Find where the given text appears and provide that cell's center as (X, Y) coordinate. 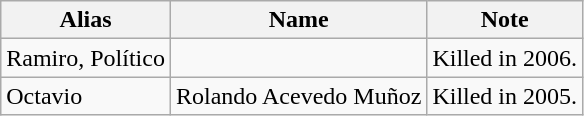
Octavio (86, 96)
Name (298, 20)
Alias (86, 20)
Killed in 2006. (505, 58)
Rolando Acevedo Muñoz (298, 96)
Note (505, 20)
Ramiro, Político (86, 58)
Killed in 2005. (505, 96)
